Provide the [x, y] coordinate of the cell's center where the given text is located.  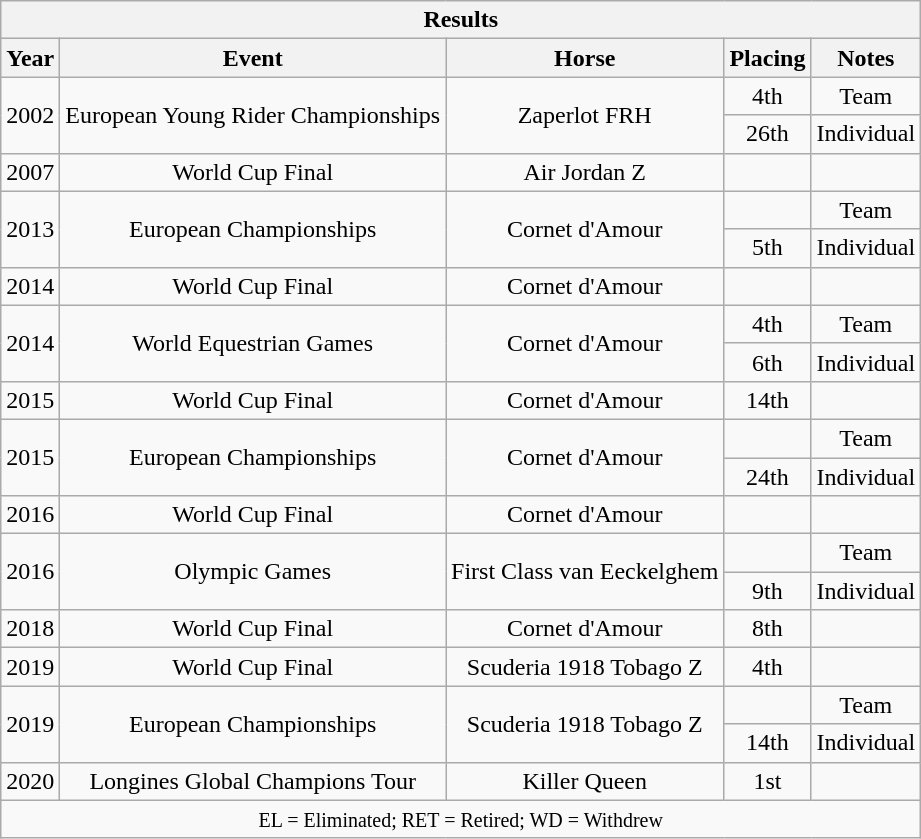
World Equestrian Games [253, 343]
5th [768, 248]
2018 [30, 629]
Horse [585, 58]
2013 [30, 229]
Year [30, 58]
Longines Global Champions Tour [253, 781]
9th [768, 591]
2007 [30, 172]
2020 [30, 781]
Zaperlot FRH [585, 115]
First Class van Eeckelghem [585, 572]
Event [253, 58]
24th [768, 477]
2002 [30, 115]
Killer Queen [585, 781]
European Young Rider Championships [253, 115]
26th [768, 134]
EL = Eliminated; RET = Retired; WD = Withdrew [461, 819]
Notes [866, 58]
1st [768, 781]
8th [768, 629]
Results [461, 20]
Air Jordan Z [585, 172]
Placing [768, 58]
Olympic Games [253, 572]
6th [768, 362]
